Pinpoint the cell where the given text exists, returning its (x, y) midpoint coordinate. 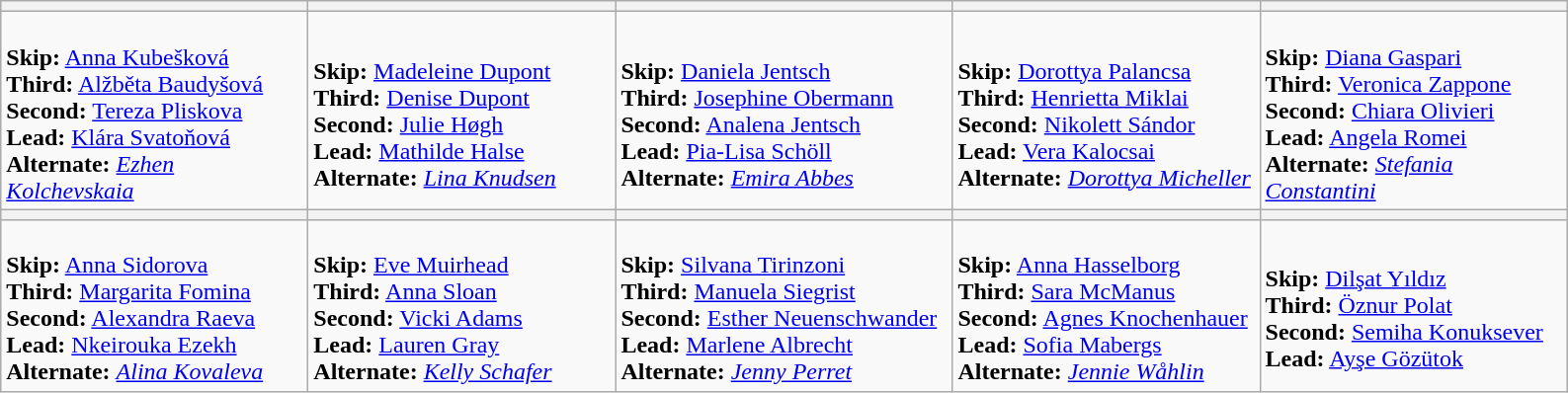
Skip: Silvana Tirinzoni Third: Manuela Siegrist Second: Esther Neuenschwander Lead: Marlene Albrecht Alternate: Jenny Perret (784, 306)
Skip: Anna Kubešková Third: Alžběta Baudyšová Second: Tereza Pliskova Lead: Klára Svatoňová Alternate: Ezhen Kolchevskaia (154, 111)
Skip: Daniela Jentsch Third: Josephine Obermann Second: Analena Jentsch Lead: Pia-Lisa Schöll Alternate: Emira Abbes (784, 111)
Skip: Anna Hasselborg Third: Sara McManus Second: Agnes Knochenhauer Lead: Sofia Mabergs Alternate: Jennie Wåhlin (1107, 306)
Skip: Dorottya Palancsa Third: Henrietta Miklai Second: Nikolett Sándor Lead: Vera Kalocsai Alternate: Dorottya Micheller (1107, 111)
Skip: Madeleine Dupont Third: Denise Dupont Second: Julie Høgh Lead: Mathilde Halse Alternate: Lina Knudsen (462, 111)
Skip: Eve Muirhead Third: Anna Sloan Second: Vicki Adams Lead: Lauren Gray Alternate: Kelly Schafer (462, 306)
Skip: Diana Gaspari Third: Veronica Zappone Second: Chiara Olivieri Lead: Angela Romei Alternate: Stefania Constantini (1413, 111)
Skip: Dilşat Yıldız Third: Öznur Polat Second: Semiha Konuksever Lead: Ayşe Gözütok (1413, 306)
Skip: Anna Sidorova Third: Margarita Fomina Second: Alexandra Raeva Lead: Nkeirouka Ezekh Alternate: Alina Kovaleva (154, 306)
